Identify which cell holds the provided text, then report its [X, Y] central coordinate. 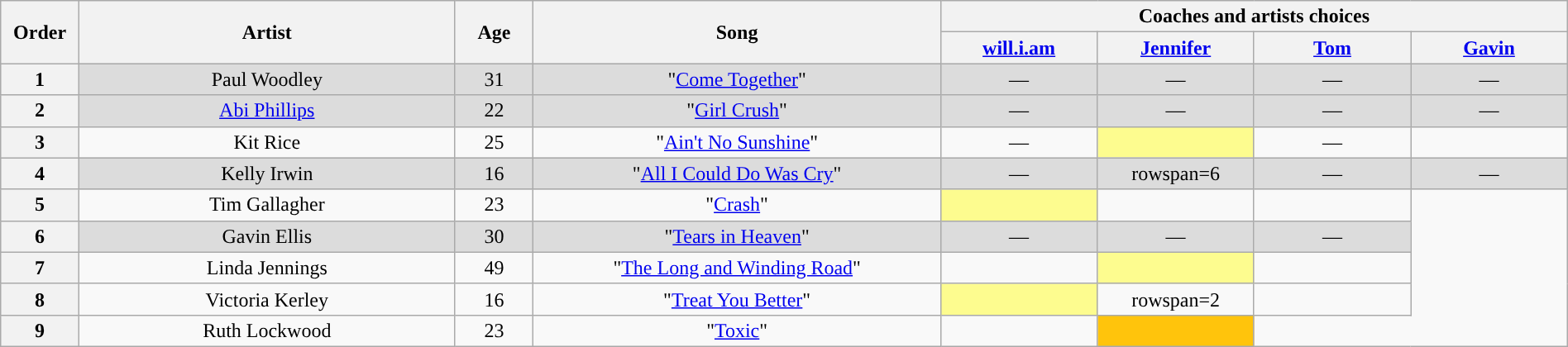
Victoria Kerley [266, 299]
Gavin [1489, 48]
"All I Could Do Was Cry" [738, 173]
Age [495, 32]
"Treat You Better" [738, 299]
6 [40, 236]
7 [40, 268]
"Girl Crush" [738, 111]
1 [40, 79]
Order [40, 32]
"Crash" [738, 205]
30 [495, 236]
31 [495, 79]
9 [40, 330]
Tom [1331, 48]
Linda Jennings [266, 268]
"The Long and Winding Road" [738, 268]
rowspan=2 [1176, 299]
Song [738, 32]
"Ain't No Sunshine" [738, 142]
"Toxic" [738, 330]
Kit Rice [266, 142]
rowspan=6 [1176, 173]
Kelly Irwin [266, 173]
Paul Woodley [266, 79]
49 [495, 268]
Coaches and artists choices [1254, 17]
22 [495, 111]
4 [40, 173]
Abi Phillips [266, 111]
will.i.am [1019, 48]
3 [40, 142]
5 [40, 205]
Jennifer [1176, 48]
Artist [266, 32]
Ruth Lockwood [266, 330]
25 [495, 142]
8 [40, 299]
"Tears in Heaven" [738, 236]
Tim Gallagher [266, 205]
"Come Together" [738, 79]
2 [40, 111]
Gavin Ellis [266, 236]
